Extract the [x, y] coordinate from the center of the cell holding the provided text.  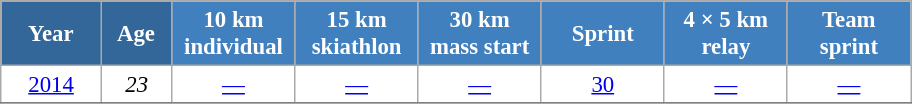
Year [52, 34]
15 km skiathlon [356, 34]
Team sprint [848, 34]
30 [602, 85]
Sprint [602, 34]
23 [136, 85]
30 km mass start [480, 34]
Age [136, 34]
4 × 5 km relay [726, 34]
10 km individual [234, 34]
2014 [52, 85]
